Provide the (X, Y) coordinate of the cell's center where the given text is located.  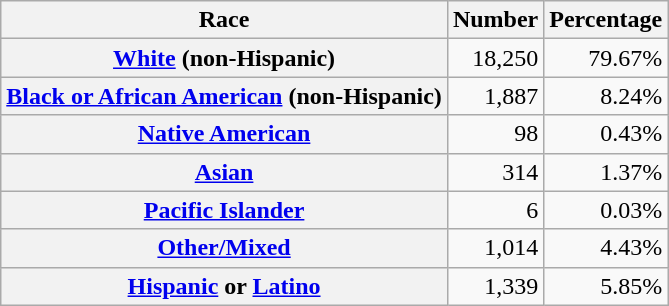
Native American (224, 134)
1,887 (495, 96)
6 (495, 210)
8.24% (606, 96)
Asian (224, 172)
98 (495, 134)
5.85% (606, 286)
314 (495, 172)
1,014 (495, 248)
79.67% (606, 58)
Black or African American (non-Hispanic) (224, 96)
1,339 (495, 286)
18,250 (495, 58)
0.03% (606, 210)
Number (495, 20)
White (non-Hispanic) (224, 58)
1.37% (606, 172)
4.43% (606, 248)
0.43% (606, 134)
Other/Mixed (224, 248)
Pacific Islander (224, 210)
Hispanic or Latino (224, 286)
Race (224, 20)
Percentage (606, 20)
